Return [X, Y] of the center of cell containing provided text 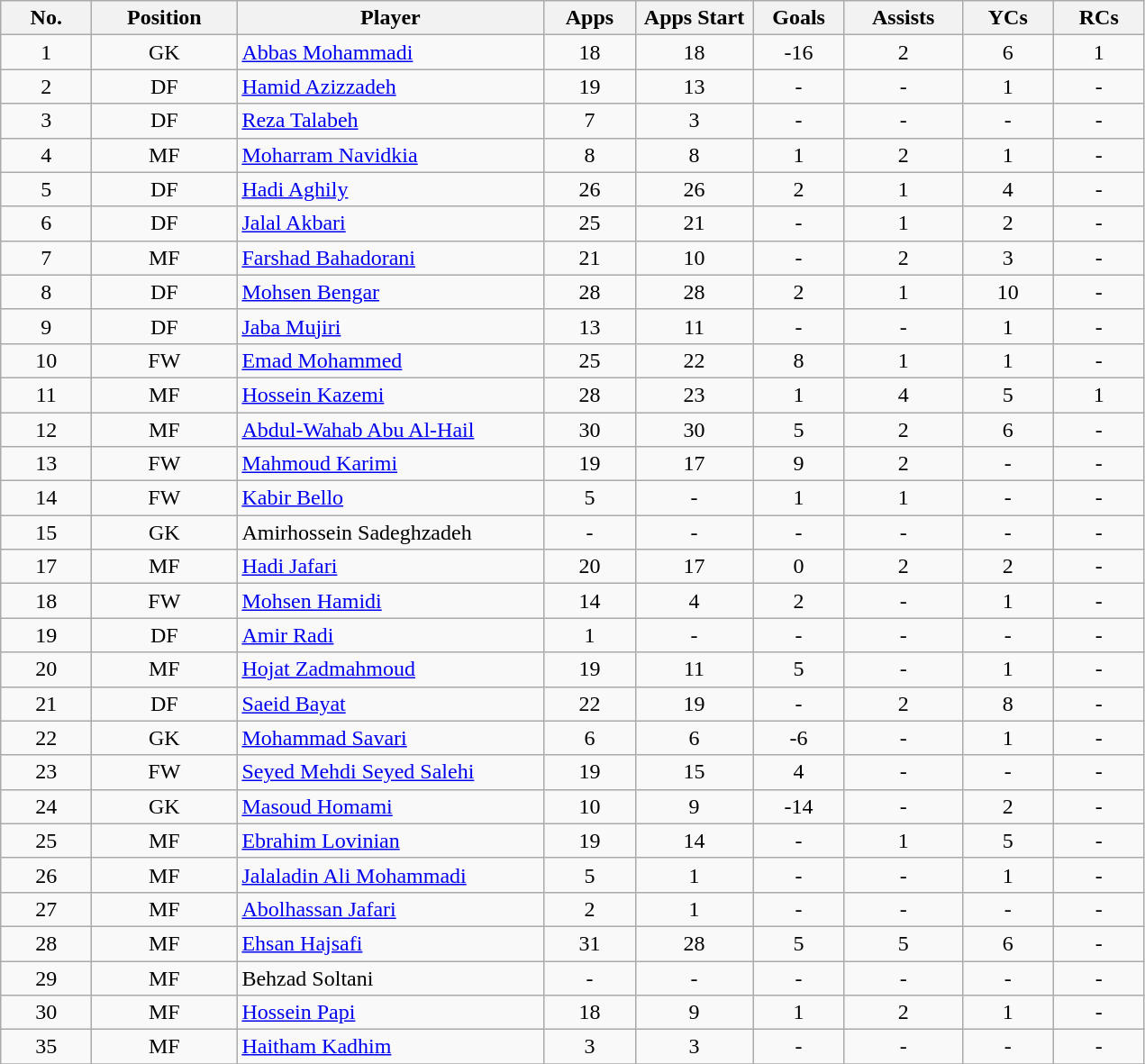
24 [47, 806]
Ehsan Hajsafi [391, 943]
Moharram Navidkia [391, 155]
Kabir Bello [391, 498]
35 [47, 1047]
Jalaladin Ali Mohammadi [391, 875]
27 [47, 909]
Masoud Homami [391, 806]
-6 [798, 738]
Amir Radi [391, 635]
29 [47, 978]
Ebrahim Lovinian [391, 841]
Hamid Azizzadeh [391, 86]
YCs [1007, 18]
Hossein Kazemi [391, 395]
Abbas Mohammadi [391, 52]
No. [47, 18]
Mohammad Savari [391, 738]
Jalal Akbari [391, 223]
Jaba Mujiri [391, 326]
Saeid Bayat [391, 704]
Hadi Aghily [391, 189]
Hojat Zadmahmoud [391, 669]
Reza Talabeh [391, 121]
Farshad Bahadorani [391, 258]
Haitham Kadhim [391, 1047]
Abolhassan Jafari [391, 909]
31 [589, 943]
Apps Start [694, 18]
Mohsen Bengar [391, 292]
-14 [798, 806]
Emad Mohammed [391, 360]
-16 [798, 52]
Player [391, 18]
0 [798, 567]
Hossein Papi [391, 1013]
Hadi Jafari [391, 567]
Seyed Mehdi Seyed Salehi [391, 772]
Mahmoud Karimi [391, 464]
Amirhossein Sadeghzadeh [391, 532]
Assists [903, 18]
Mohsen Hamidi [391, 601]
12 [47, 430]
Apps [589, 18]
Position [164, 18]
RCs [1099, 18]
Goals [798, 18]
Behzad Soltani [391, 978]
Abdul-Wahab Abu Al-Hail [391, 430]
